Provide the [X, Y] coordinate of the cell's center where the given text is located.  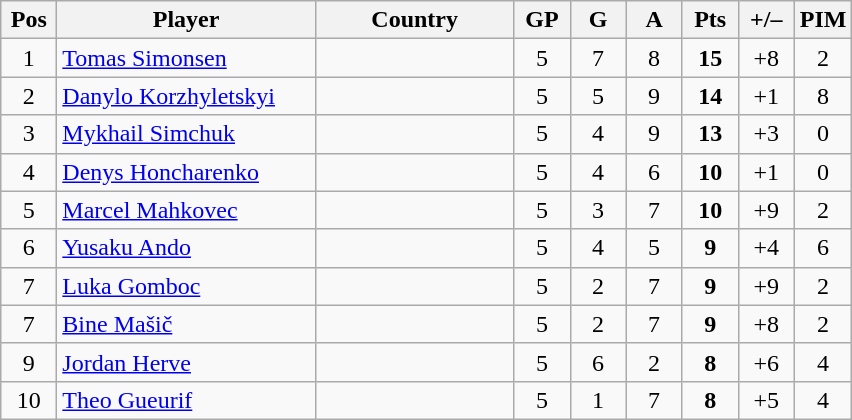
+6 [766, 362]
15 [710, 58]
+4 [766, 248]
Denys Honcharenko [186, 172]
Yusaku Ando [186, 248]
Pts [710, 20]
Theo Gueurif [186, 400]
Player [186, 20]
+3 [766, 134]
Luka Gomboc [186, 286]
G [598, 20]
+/– [766, 20]
Bine Mašič [186, 324]
13 [710, 134]
Danylo Korzhyletskyi [186, 96]
Pos [29, 20]
Tomas Simonsen [186, 58]
PIM [823, 20]
14 [710, 96]
Jordan Herve [186, 362]
+5 [766, 400]
Marcel Mahkovec [186, 210]
GP [542, 20]
Mykhail Simchuk [186, 134]
A [654, 20]
Country [414, 20]
